Pinpoint the cell where the given text exists, returning its (X, Y) midpoint coordinate. 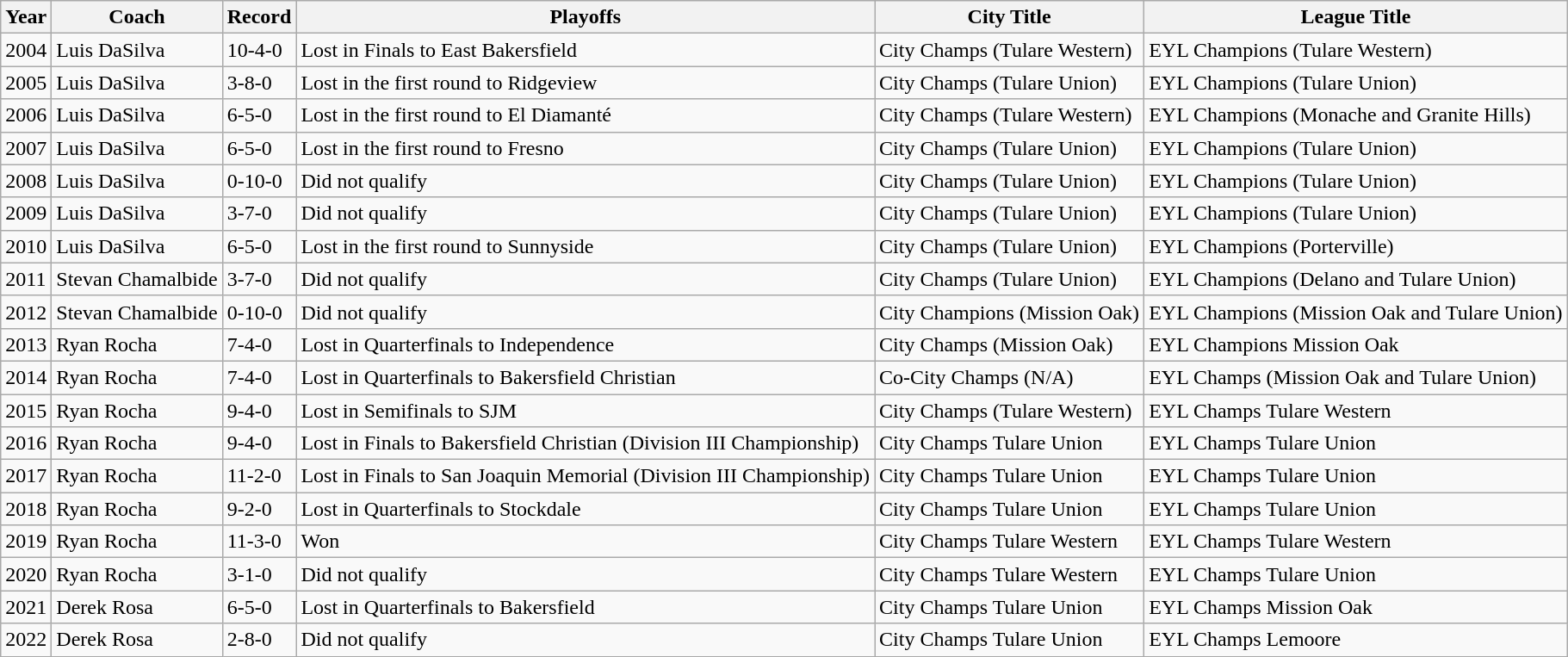
Lost in Semifinals to SJM (586, 411)
2010 (26, 246)
Co-City Champs (N/A) (1009, 377)
Lost in the first round to El Diamanté (586, 115)
2009 (26, 214)
2016 (26, 443)
Lost in the first round to Fresno (586, 148)
EYL Champs Lemoore (1355, 640)
2015 (26, 411)
EYL Champs (Mission Oak and Tulare Union) (1355, 377)
EYL Champions Mission Oak (1355, 344)
Lost in Quarterfinals to Stockdale (586, 509)
EYL Champions (Mission Oak and Tulare Union) (1355, 312)
10-4-0 (259, 50)
Lost in Finals to San Joaquin Memorial (Division III Championship) (586, 476)
League Title (1355, 17)
EYL Champions (Delano and Tulare Union) (1355, 279)
9-2-0 (259, 509)
3-1-0 (259, 574)
2011 (26, 279)
11-3-0 (259, 542)
Playoffs (586, 17)
Year (26, 17)
3-8-0 (259, 83)
2022 (26, 640)
2-8-0 (259, 640)
2017 (26, 476)
Lost in Quarterfinals to Independence (586, 344)
2005 (26, 83)
EYL Champions (Monache and Granite Hills) (1355, 115)
2004 (26, 50)
Lost in Quarterfinals to Bakersfield Christian (586, 377)
City Title (1009, 17)
2020 (26, 574)
2008 (26, 181)
2013 (26, 344)
Record (259, 17)
2019 (26, 542)
EYL Champs Mission Oak (1355, 607)
2018 (26, 509)
Lost in Finals to East Bakersfield (586, 50)
City Champs (Mission Oak) (1009, 344)
2014 (26, 377)
EYL Champions (Tulare Western) (1355, 50)
Won (586, 542)
EYL Champions (Porterville) (1355, 246)
11-2-0 (259, 476)
2021 (26, 607)
2006 (26, 115)
Lost in Finals to Bakersfield Christian (Division III Championship) (586, 443)
2007 (26, 148)
2012 (26, 312)
City Champions (Mission Oak) (1009, 312)
Lost in the first round to Sunnyside (586, 246)
Lost in the first round to Ridgeview (586, 83)
Lost in Quarterfinals to Bakersfield (586, 607)
Coach (137, 17)
